Output the [x, y] coordinate of the center of the cell containing the given text.  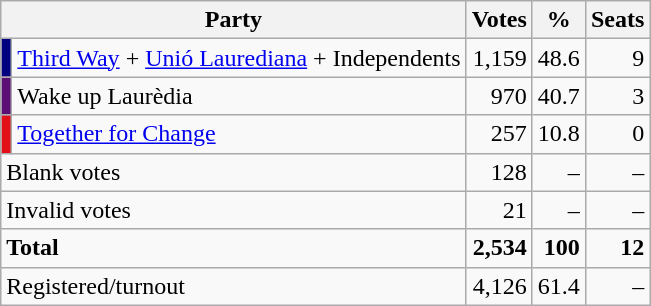
Registered/turnout [234, 286]
257 [499, 134]
2,534 [499, 248]
10.8 [558, 134]
0 [617, 134]
3 [617, 96]
Wake up Laurèdia [239, 96]
Invalid votes [234, 210]
970 [499, 96]
Blank votes [234, 172]
61.4 [558, 286]
Together for Change [239, 134]
128 [499, 172]
% [558, 20]
12 [617, 248]
Total [234, 248]
21 [499, 210]
48.6 [558, 58]
Seats [617, 20]
4,126 [499, 286]
9 [617, 58]
1,159 [499, 58]
Votes [499, 20]
40.7 [558, 96]
Third Way + Unió Laurediana + Independents [239, 58]
Party [234, 20]
100 [558, 248]
